Search for the cell housing the specified text and yield its [x, y] center coordinate. 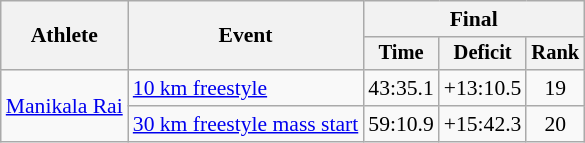
43:35.1 [400, 88]
Final [474, 19]
Deficit [483, 54]
Manikala Rai [64, 106]
20 [555, 124]
+15:42.3 [483, 124]
30 km freestyle mass start [246, 124]
19 [555, 88]
Time [400, 54]
Event [246, 36]
+13:10.5 [483, 88]
10 km freestyle [246, 88]
59:10.9 [400, 124]
Athlete [64, 36]
Rank [555, 54]
